Return (x, y) of the center of cell containing provided text 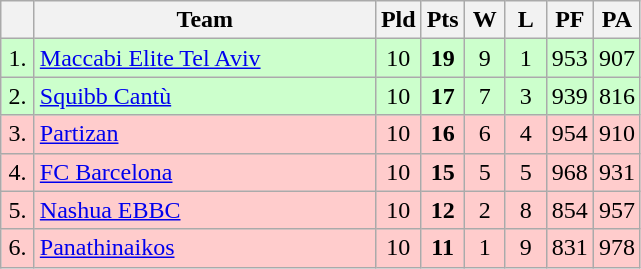
Squibb Cantù (204, 96)
Maccabi Elite Tel Aviv (204, 58)
6. (18, 248)
11 (442, 248)
2. (18, 96)
FC Barcelona (204, 172)
910 (616, 134)
19 (442, 58)
953 (570, 58)
Pts (442, 20)
4. (18, 172)
3. (18, 134)
Team (204, 20)
16 (442, 134)
15 (442, 172)
854 (570, 210)
W (484, 20)
968 (570, 172)
Nashua EBBC (204, 210)
2 (484, 210)
PF (570, 20)
Pld (398, 20)
17 (442, 96)
6 (484, 134)
7 (484, 96)
954 (570, 134)
12 (442, 210)
Panathinaikos (204, 248)
957 (616, 210)
3 (526, 96)
5. (18, 210)
8 (526, 210)
978 (616, 248)
4 (526, 134)
939 (570, 96)
Partizan (204, 134)
816 (616, 96)
PA (616, 20)
907 (616, 58)
L (526, 20)
1. (18, 58)
831 (570, 248)
931 (616, 172)
